From the cell containing the given text, extract its center point as (X, Y) coordinate. 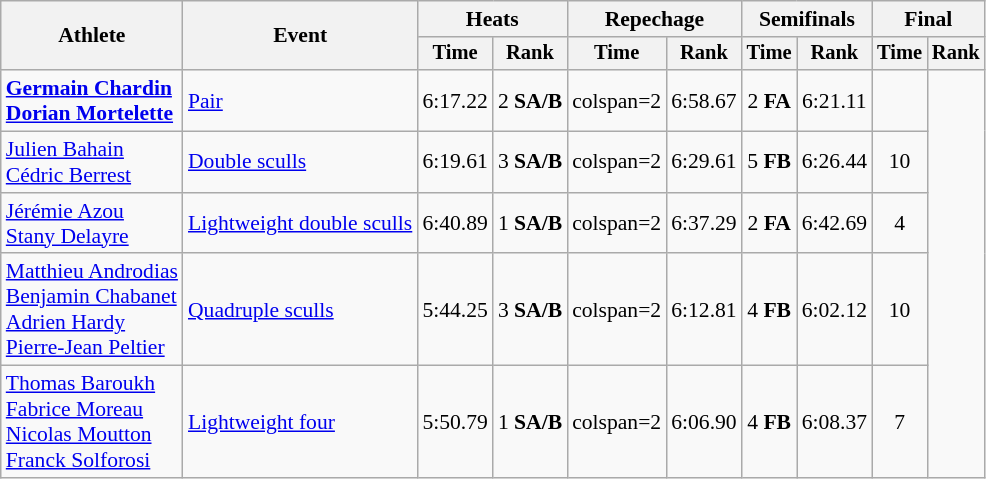
6:42.69 (834, 224)
Double sculls (300, 162)
Final (928, 19)
6:37.29 (704, 224)
2 SA/B (530, 100)
6:02.12 (834, 310)
6:08.37 (834, 422)
Pair (300, 100)
Lightweight double sculls (300, 224)
6:58.67 (704, 100)
6:21.11 (834, 100)
Jérémie AzouStany Delayre (92, 224)
6:06.90 (704, 422)
6:19.61 (454, 162)
Germain ChardinDorian Mortelette (92, 100)
Athlete (92, 36)
Semifinals (807, 19)
6:12.81 (704, 310)
6:17.22 (454, 100)
Julien BahainCédric Berrest (92, 162)
Repechage (654, 19)
Event (300, 36)
5:44.25 (454, 310)
6:26.44 (834, 162)
7 (900, 422)
Heats (492, 19)
6:40.89 (454, 224)
4 (900, 224)
Thomas BaroukhFabrice MoreauNicolas MouttonFranck Solforosi (92, 422)
6:29.61 (704, 162)
Quadruple sculls (300, 310)
Lightweight four (300, 422)
5:50.79 (454, 422)
5 FB (770, 162)
Matthieu AndrodiasBenjamin ChabanetAdrien HardyPierre-Jean Peltier (92, 310)
